Locate the cell with the specified text and output its (x, y) center coordinate. 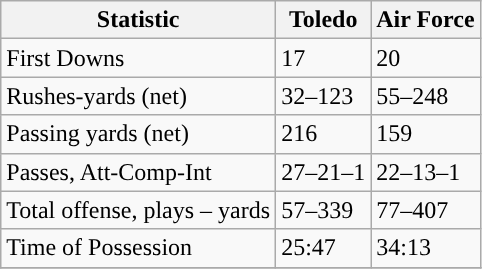
216 (324, 134)
55–248 (426, 96)
34:13 (426, 248)
Passes, Att-Comp-Int (138, 172)
Rushes-yards (net) (138, 96)
17 (324, 58)
27–21–1 (324, 172)
Statistic (138, 20)
25:47 (324, 248)
159 (426, 134)
32–123 (324, 96)
Toledo (324, 20)
57–339 (324, 210)
First Downs (138, 58)
77–407 (426, 210)
Total offense, plays – yards (138, 210)
Time of Possession (138, 248)
22–13–1 (426, 172)
Air Force (426, 20)
20 (426, 58)
Passing yards (net) (138, 134)
